Return the [X, Y] coordinate for the center point of the cell that contains the specified text.  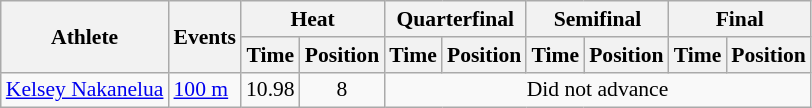
Events [205, 36]
100 m [205, 90]
Kelsey Nakanelua [85, 90]
Heat [312, 19]
Athlete [85, 36]
10.98 [270, 90]
8 [342, 90]
Quarterfinal [455, 19]
Final [740, 19]
Semifinal [597, 19]
Did not advance [598, 90]
